Detect which cell encompasses the target text, then output its (x, y) center coordinate. 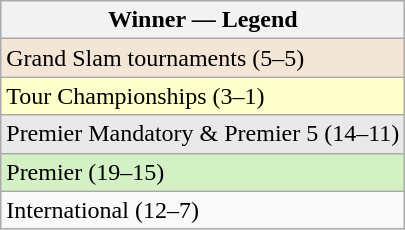
Premier Mandatory & Premier 5 (14–11) (203, 134)
International (12–7) (203, 210)
Premier (19–15) (203, 172)
Winner — Legend (203, 20)
Tour Championships (3–1) (203, 96)
Grand Slam tournaments (5–5) (203, 58)
